Extract the (x, y) coordinate from the center of the cell holding the provided text.  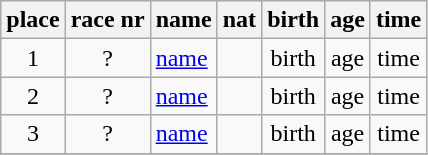
nat (239, 20)
3 (33, 134)
race nr (108, 20)
2 (33, 96)
place (33, 20)
1 (33, 58)
